From the cell containing the given text, extract its center point as [x, y] coordinate. 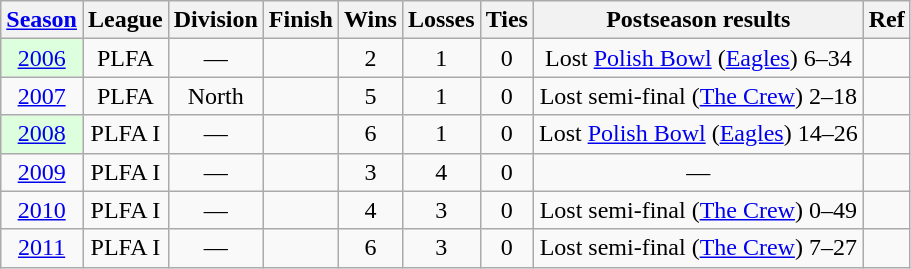
2 [370, 58]
Lost semi-final (The Crew) 2–18 [698, 96]
2009 [42, 172]
Ref [886, 20]
North [216, 96]
Finish [300, 20]
Wins [370, 20]
League [125, 20]
Lost Polish Bowl (Eagles) 6–34 [698, 58]
2010 [42, 210]
5 [370, 96]
Lost Polish Bowl (Eagles) 14–26 [698, 134]
2006 [42, 58]
Lost semi-final (The Crew) 0–49 [698, 210]
Season [42, 20]
Losses [441, 20]
Postseason results [698, 20]
2011 [42, 248]
Ties [506, 20]
Division [216, 20]
2007 [42, 96]
2008 [42, 134]
Lost semi-final (The Crew) 7–27 [698, 248]
